For the text-containing cell, return its midpoint in (X, Y) coordinate format. 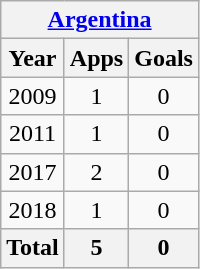
2011 (33, 134)
2009 (33, 96)
2018 (33, 210)
Argentina (100, 20)
2 (96, 172)
Total (33, 248)
5 (96, 248)
2017 (33, 172)
Goals (164, 58)
Year (33, 58)
Apps (96, 58)
